Determine the (X, Y) coordinate at the center of the cell enclosing the given text.  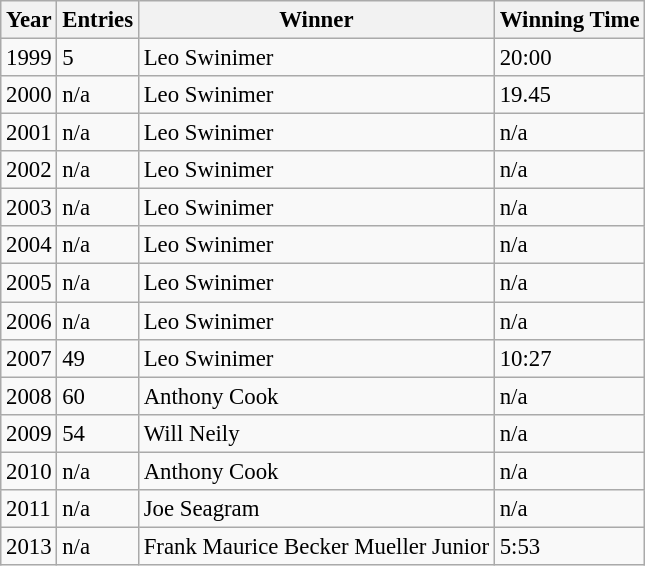
1999 (29, 58)
2007 (29, 358)
49 (98, 358)
2000 (29, 95)
2008 (29, 396)
2009 (29, 433)
Winner (316, 20)
2001 (29, 133)
Entries (98, 20)
2002 (29, 170)
2006 (29, 321)
Frank Maurice Becker Mueller Junior (316, 546)
2004 (29, 245)
60 (98, 396)
5:53 (570, 546)
Will Neily (316, 433)
20:00 (570, 58)
Joe Seagram (316, 509)
54 (98, 433)
Winning Time (570, 20)
5 (98, 58)
2011 (29, 509)
10:27 (570, 358)
19.45 (570, 95)
2010 (29, 471)
2003 (29, 208)
Year (29, 20)
2013 (29, 546)
2005 (29, 283)
